Extract the [X, Y] coordinate from the center of the cell holding the provided text.  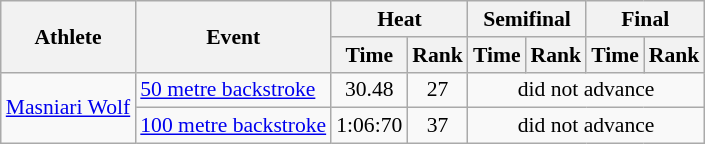
Athlete [68, 36]
Final [645, 19]
30.48 [369, 90]
37 [438, 126]
100 metre backstroke [233, 126]
50 metre backstroke [233, 90]
Heat [400, 19]
Masniari Wolf [68, 108]
27 [438, 90]
1:06:70 [369, 126]
Event [233, 36]
Semifinal [527, 19]
